Identify which cell holds the provided text, then report its [X, Y] central coordinate. 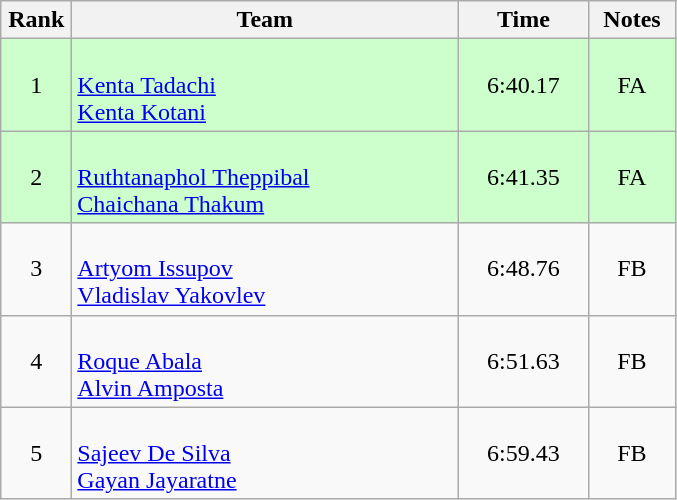
Rank [36, 20]
Kenta TadachiKenta Kotani [265, 85]
Ruthtanaphol TheppibalChaichana Thakum [265, 177]
1 [36, 85]
Sajeev De SilvaGayan Jayaratne [265, 453]
4 [36, 361]
Roque AbalaAlvin Amposta [265, 361]
Team [265, 20]
Artyom IssupovVladislav Yakovlev [265, 269]
6:41.35 [524, 177]
6:59.43 [524, 453]
6:40.17 [524, 85]
2 [36, 177]
Time [524, 20]
6:51.63 [524, 361]
3 [36, 269]
Notes [632, 20]
6:48.76 [524, 269]
5 [36, 453]
